Locate the cell with the specified text and output its (x, y) center coordinate. 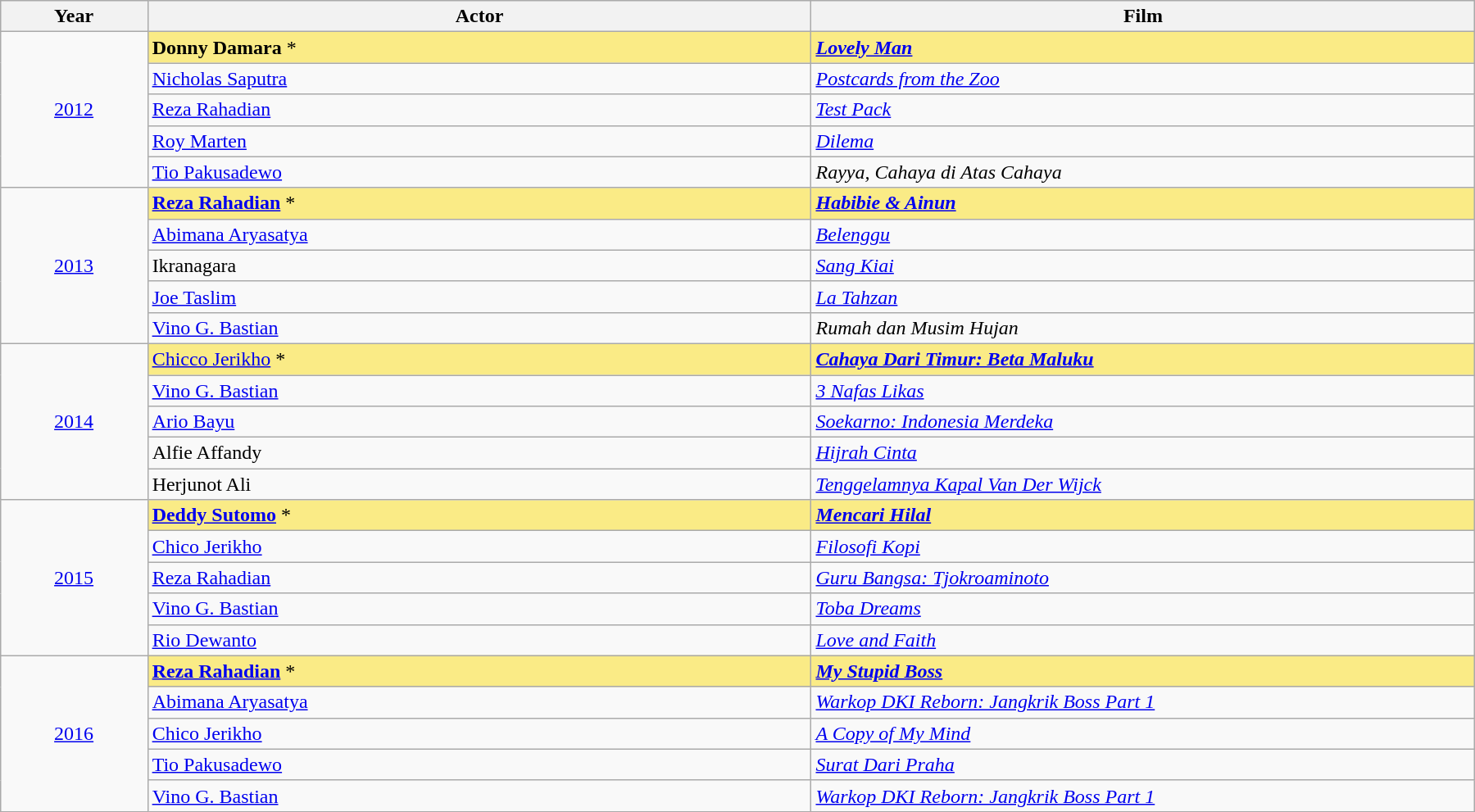
A Copy of My Mind (1143, 733)
Toba Dreams (1143, 609)
Nicholas Saputra (479, 79)
Cahaya Dari Timur: Beta Maluku (1143, 359)
Ikranagara (479, 265)
Rio Dewanto (479, 640)
Film (1143, 16)
Test Pack (1143, 110)
2014 (74, 421)
Hijrah Cinta (1143, 453)
Love and Faith (1143, 640)
Herjunot Ali (479, 484)
Lovely Man (1143, 48)
My Stupid Boss (1143, 671)
Donny Damara * (479, 48)
2016 (74, 733)
Sang Kiai (1143, 265)
Rumah dan Musim Hujan (1143, 328)
Guru Bangsa: Tjokroaminoto (1143, 578)
Filosofi Kopi (1143, 547)
2015 (74, 578)
2012 (74, 110)
Chicco Jerikho * (479, 359)
Joe Taslim (479, 297)
Deddy Sutomo * (479, 515)
Belenggu (1143, 234)
Roy Marten (479, 141)
Postcards from the Zoo (1143, 79)
Alfie Affandy (479, 453)
Rayya, Cahaya di Atas Cahaya (1143, 172)
Actor (479, 16)
La Tahzan (1143, 297)
Year (74, 16)
3 Nafas Likas (1143, 391)
Ario Bayu (479, 422)
2013 (74, 265)
Tenggelamnya Kapal Van Der Wijck (1143, 484)
Mencari Hilal (1143, 515)
Dilema (1143, 141)
Surat Dari Praha (1143, 764)
Soekarno: Indonesia Merdeka (1143, 422)
Habibie & Ainun (1143, 203)
